Output the (x, y) coordinate of the center of the cell containing the given text.  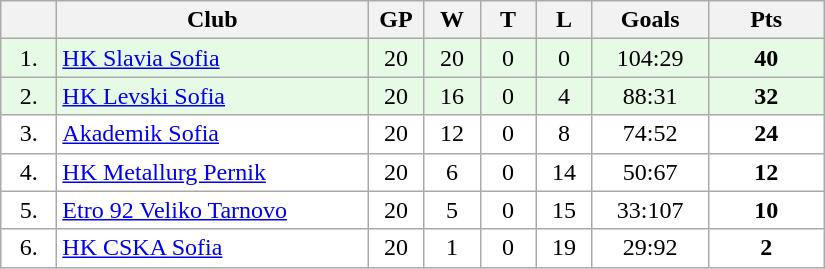
Goals (650, 20)
W (452, 20)
2 (766, 248)
1 (452, 248)
32 (766, 96)
4. (29, 172)
Pts (766, 20)
2. (29, 96)
14 (564, 172)
8 (564, 134)
6. (29, 248)
T (508, 20)
15 (564, 210)
HK Levski Sofia (212, 96)
GP (396, 20)
5. (29, 210)
50:67 (650, 172)
Akademik Sofia (212, 134)
4 (564, 96)
HK Slavia Sofia (212, 58)
29:92 (650, 248)
HK Metallurg Pernik (212, 172)
24 (766, 134)
74:52 (650, 134)
88:31 (650, 96)
5 (452, 210)
16 (452, 96)
33:107 (650, 210)
1. (29, 58)
6 (452, 172)
19 (564, 248)
Etro 92 Veliko Tarnovo (212, 210)
10 (766, 210)
104:29 (650, 58)
3. (29, 134)
L (564, 20)
Club (212, 20)
40 (766, 58)
HK CSKA Sofia (212, 248)
